Pinpoint the cell where the given text exists, returning its (X, Y) midpoint coordinate. 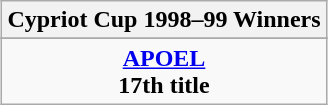
APOEL17th title (164, 72)
Cypriot Cup 1998–99 Winners (164, 20)
